Find where the given text appears and provide that cell's center as [X, Y] coordinate. 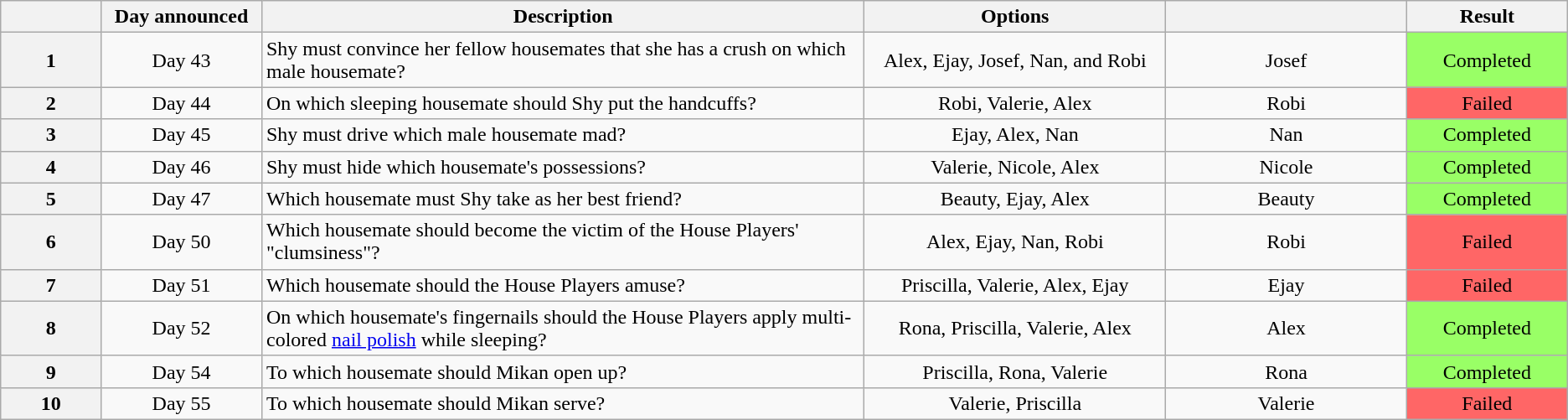
9 [51, 371]
7 [51, 285]
Day 43 [182, 60]
3 [51, 135]
Day 45 [182, 135]
8 [51, 329]
Josef [1287, 60]
Which housemate should become the victim of the House Players' "clumsiness"? [563, 241]
Alex, Ejay, Josef, Nan, and Robi [1015, 60]
10 [51, 403]
Valerie [1287, 403]
4 [51, 167]
Day 50 [182, 241]
Day 51 [182, 285]
Day 44 [182, 103]
Valerie, Nicole, Alex [1015, 167]
Ejay, Alex, Nan [1015, 135]
6 [51, 241]
Shy must hide which housemate's possessions? [563, 167]
Day announced [182, 17]
Beauty [1287, 199]
Which housemate should the House Players amuse? [563, 285]
Rona, Priscilla, Valerie, Alex [1015, 329]
On which sleeping housemate should Shy put the handcuffs? [563, 103]
Priscilla, Rona, Valerie [1015, 371]
Priscilla, Valerie, Alex, Ejay [1015, 285]
Shy must drive which male housemate mad? [563, 135]
To which housemate should Mikan serve? [563, 403]
Nan [1287, 135]
Valerie, Priscilla [1015, 403]
Day 46 [182, 167]
Alex [1287, 329]
Ejay [1287, 285]
Day 47 [182, 199]
Which housemate must Shy take as her best friend? [563, 199]
1 [51, 60]
Description [563, 17]
To which housemate should Mikan open up? [563, 371]
Day 52 [182, 329]
Shy must convince her fellow housemates that she has a crush on which male housemate? [563, 60]
Day 54 [182, 371]
5 [51, 199]
Nicole [1287, 167]
Day 55 [182, 403]
2 [51, 103]
Options [1015, 17]
Beauty, Ejay, Alex [1015, 199]
Alex, Ejay, Nan, Robi [1015, 241]
Rona [1287, 371]
Robi, Valerie, Alex [1015, 103]
Result [1487, 17]
On which housemate's fingernails should the House Players apply multi-colored nail polish while sleeping? [563, 329]
